Output the [x, y] coordinate of the center of the cell containing the given text.  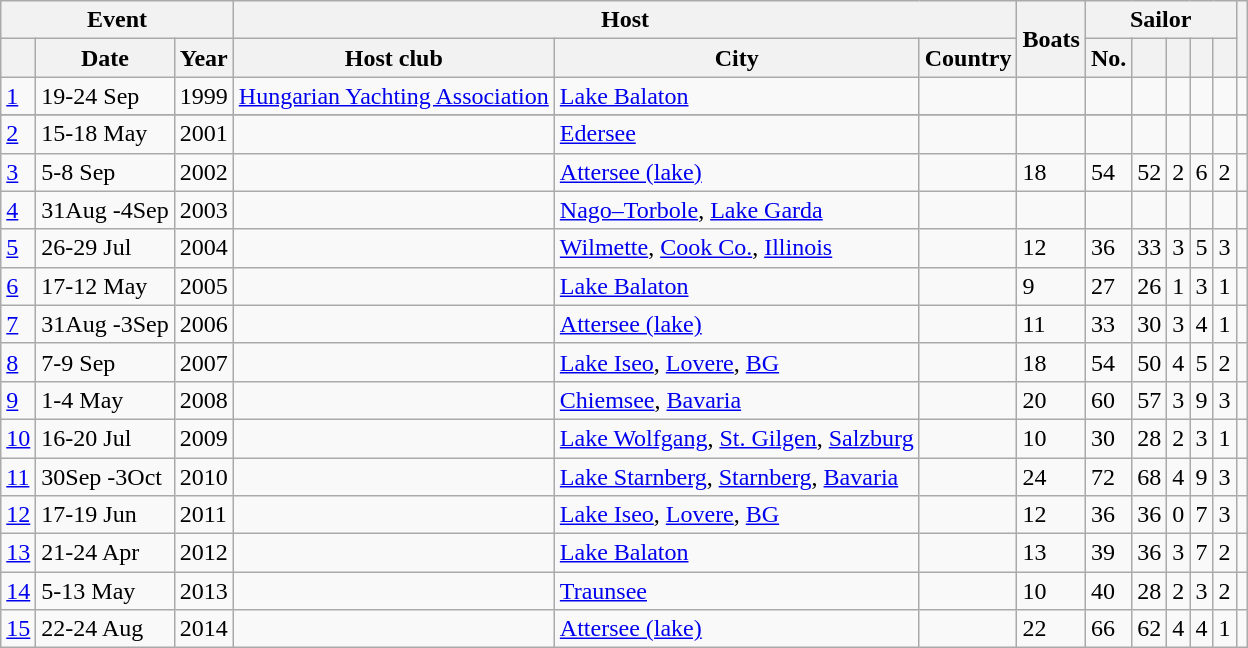
Wilmette, Cook Co., Illinois [736, 248]
Boats [1051, 39]
66 [1108, 629]
16-20 Jul [105, 438]
5-13 May [105, 591]
39 [1108, 553]
62 [1150, 629]
26 [1150, 286]
Hungarian Yachting Association [394, 96]
72 [1108, 477]
Host club [394, 58]
52 [1150, 172]
2009 [204, 438]
Country [968, 58]
2004 [204, 248]
57 [1150, 400]
68 [1150, 477]
60 [1108, 400]
2014 [204, 629]
2011 [204, 515]
8 [18, 362]
2007 [204, 362]
2003 [204, 210]
Lake Wolfgang, St. Gilgen, Salzburg [736, 438]
17-12 May [105, 286]
5-8 Sep [105, 172]
24 [1051, 477]
27 [1108, 286]
2001 [204, 134]
1-4 May [105, 400]
2006 [204, 324]
21-24 Apr [105, 553]
2010 [204, 477]
7-9 Sep [105, 362]
22-24 Aug [105, 629]
Event [118, 20]
20 [1051, 400]
0 [1178, 515]
15-18 May [105, 134]
Sailor [1160, 20]
Date [105, 58]
31Aug -3Sep [105, 324]
2008 [204, 400]
26-29 Jul [105, 248]
No. [1108, 58]
2012 [204, 553]
Lake Starnberg, Starnberg, Bavaria [736, 477]
19-24 Sep [105, 96]
31Aug -4Sep [105, 210]
14 [18, 591]
30Sep -3Oct [105, 477]
50 [1150, 362]
17-19 Jun [105, 515]
1999 [204, 96]
Host [625, 20]
2005 [204, 286]
Traunsee [736, 591]
Edersee [736, 134]
40 [1108, 591]
22 [1051, 629]
City [736, 58]
Year [204, 58]
Nago–Torbole, Lake Garda [736, 210]
2002 [204, 172]
15 [18, 629]
2013 [204, 591]
Chiemsee, Bavaria [736, 400]
